Determine the (X, Y) coordinate at the center of the cell enclosing the given text.  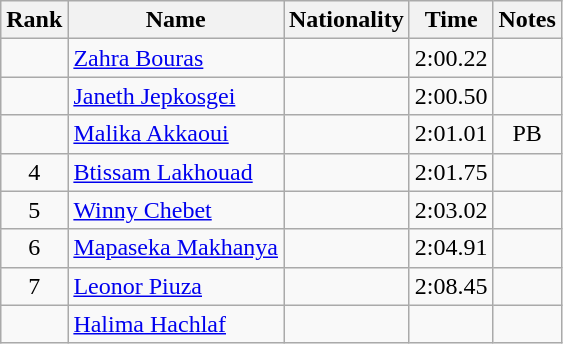
6 (34, 248)
7 (34, 286)
Btissam Lakhouad (176, 172)
2:03.02 (451, 210)
5 (34, 210)
Winny Chebet (176, 210)
Janeth Jepkosgei (176, 96)
2:01.75 (451, 172)
Time (451, 20)
Zahra Bouras (176, 58)
Malika Akkaoui (176, 134)
2:00.50 (451, 96)
Leonor Piuza (176, 286)
Name (176, 20)
PB (527, 134)
4 (34, 172)
2:01.01 (451, 134)
Mapaseka Makhanya (176, 248)
2:04.91 (451, 248)
2:08.45 (451, 286)
Notes (527, 20)
2:00.22 (451, 58)
Nationality (347, 20)
Rank (34, 20)
Halima Hachlaf (176, 324)
